Return the (X, Y) coordinate for the center point of the cell that contains the specified text.  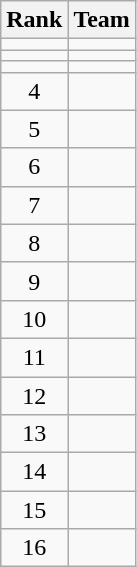
9 (34, 281)
10 (34, 319)
8 (34, 243)
5 (34, 129)
14 (34, 472)
11 (34, 357)
15 (34, 510)
16 (34, 548)
Rank (34, 20)
6 (34, 167)
Team (102, 20)
13 (34, 434)
4 (34, 91)
7 (34, 205)
12 (34, 395)
